Search for the cell housing the specified text and yield its [x, y] center coordinate. 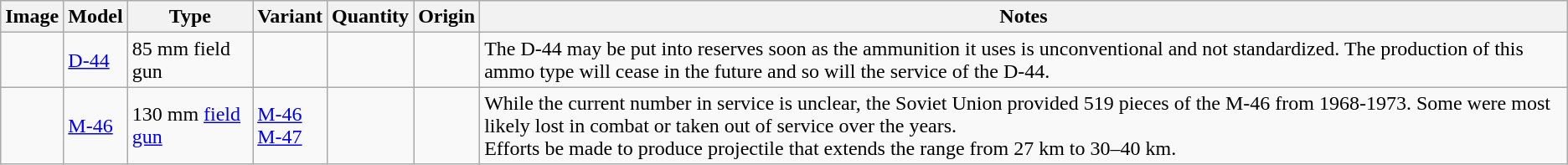
Variant [290, 17]
D-44 [95, 60]
Model [95, 17]
Notes [1024, 17]
Type [189, 17]
85 mm field gun [189, 60]
M-46 [95, 126]
Image [32, 17]
Origin [447, 17]
Quantity [370, 17]
M-46M-47 [290, 126]
130 mm field gun [189, 126]
